Extract the (x, y) coordinate from the center of the cell holding the provided text.  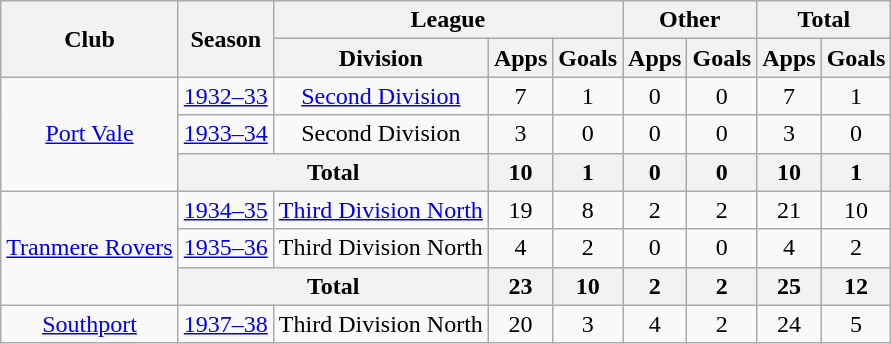
Club (90, 39)
1935–36 (226, 248)
Southport (90, 324)
Division (380, 58)
23 (520, 286)
21 (789, 210)
Tranmere Rovers (90, 248)
League (448, 20)
1932–33 (226, 96)
1934–35 (226, 210)
Season (226, 39)
8 (588, 210)
Port Vale (90, 134)
20 (520, 324)
Other (690, 20)
5 (856, 324)
19 (520, 210)
12 (856, 286)
25 (789, 286)
1937–38 (226, 324)
1933–34 (226, 134)
24 (789, 324)
